From the cell containing the given text, extract its center point as (x, y) coordinate. 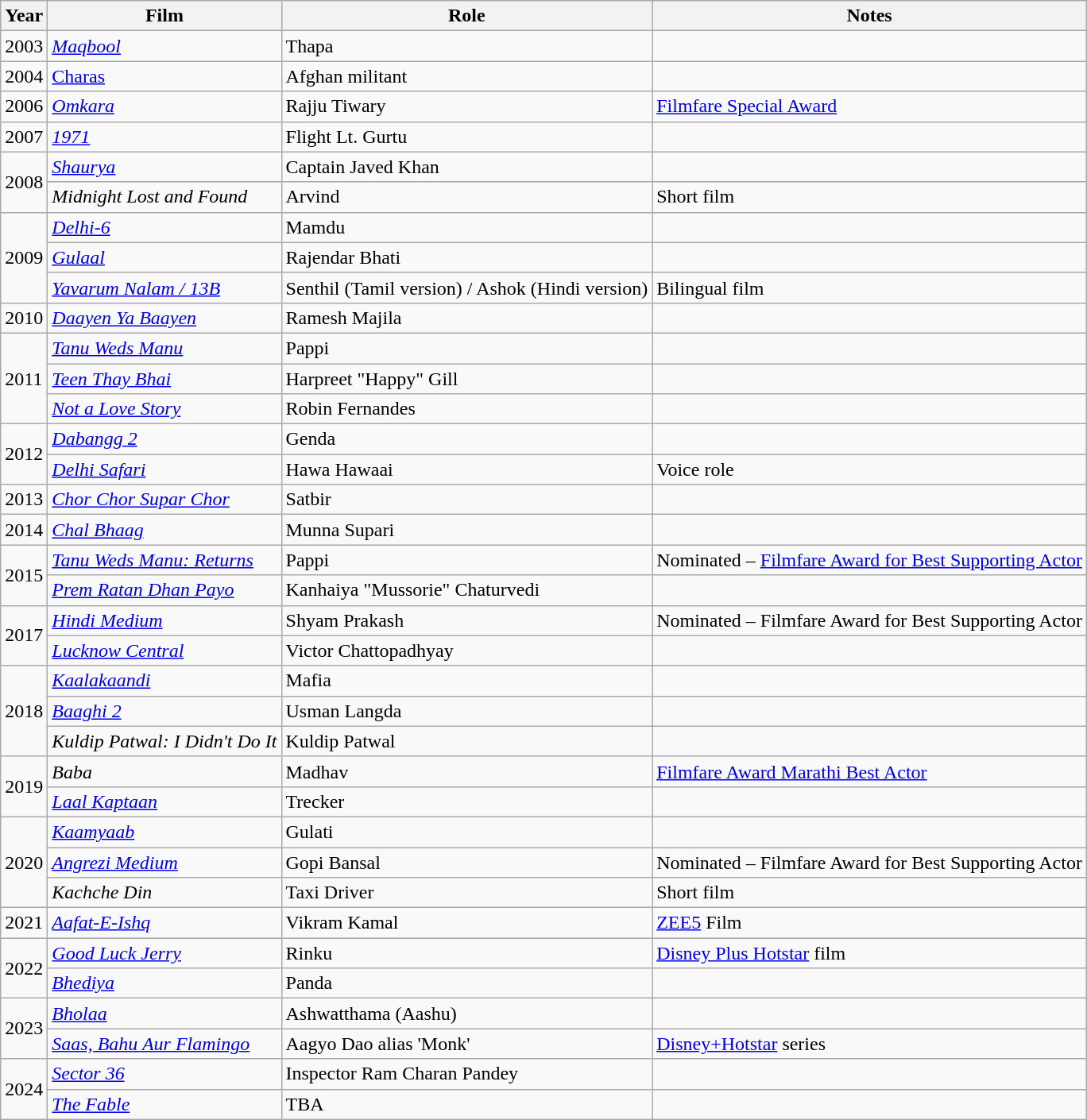
Disney+Hotstar series (869, 1044)
2020 (24, 862)
Thapa (467, 46)
Film (164, 16)
2021 (24, 923)
2015 (24, 575)
Sector 36 (164, 1074)
Delhi-6 (164, 227)
Shaurya (164, 167)
Victor Chattopadhyay (467, 651)
2010 (24, 318)
2003 (24, 46)
Panda (467, 983)
Charas (164, 76)
Delhi Safari (164, 469)
Saas, Bahu Aur Flamingo (164, 1044)
2009 (24, 257)
Shyam Prakash (467, 620)
Aagyo Dao alias 'Monk' (467, 1044)
Notes (869, 16)
Inspector Ram Charan Pandey (467, 1074)
Kanhaiya "Mussorie" Chaturvedi (467, 590)
Mamdu (467, 227)
Hindi Medium (164, 620)
Teen Thay Bhai (164, 379)
Voice role (869, 469)
Usman Langda (467, 711)
Good Luck Jerry (164, 953)
Mafia (467, 681)
Tanu Weds Manu: Returns (164, 560)
Ramesh Majila (467, 318)
Role (467, 16)
1971 (164, 137)
Baba (164, 771)
Gulati (467, 832)
Senthil (Tamil version) / Ashok (Hindi version) (467, 288)
Filmfare Special Award (869, 106)
Afghan militant (467, 76)
2011 (24, 378)
Satbir (467, 500)
Prem Ratan Dhan Payo (164, 590)
2007 (24, 137)
ZEE5 Film (869, 923)
Genda (467, 439)
Kaamyaab (164, 832)
2017 (24, 635)
Yavarum Nalam / 13B (164, 288)
Midnight Lost and Found (164, 197)
Aafat-E-Ishq (164, 923)
Kuldip Patwal: I Didn't Do It (164, 741)
2012 (24, 454)
Munna Supari (467, 530)
2019 (24, 786)
Lucknow Central (164, 651)
Kuldip Patwal (467, 741)
Madhav (467, 771)
Dabangg 2 (164, 439)
Gopi Bansal (467, 862)
2024 (24, 1089)
Robin Fernandes (467, 409)
Year (24, 16)
Maqbool (164, 46)
Angrezi Medium (164, 862)
TBA (467, 1104)
Laal Kaptaan (164, 801)
Hawa Hawaai (467, 469)
Chor Chor Supar Chor (164, 500)
Arvind (467, 197)
Ashwatthama (Aashu) (467, 1014)
Captain Javed Khan (467, 167)
Chal Bhaag (164, 530)
Harpreet "Happy" Gill (467, 379)
2018 (24, 711)
Not a Love Story (164, 409)
Flight Lt. Gurtu (467, 137)
2013 (24, 500)
Rajju Tiwary (467, 106)
Taxi Driver (467, 893)
2022 (24, 968)
Rajendar Bhati (467, 257)
Trecker (467, 801)
Kachche Din (164, 893)
The Fable (164, 1104)
Daayen Ya Baayen (164, 318)
Vikram Kamal (467, 923)
Tanu Weds Manu (164, 348)
Rinku (467, 953)
Disney Plus Hotstar film (869, 953)
2008 (24, 182)
2006 (24, 106)
Omkara (164, 106)
Bhediya (164, 983)
2004 (24, 76)
Bholaa (164, 1014)
Bilingual film (869, 288)
Gulaal (164, 257)
2014 (24, 530)
2023 (24, 1029)
Baaghi 2 (164, 711)
Filmfare Award Marathi Best Actor (869, 771)
Kaalakaandi (164, 681)
